Search for the cell housing the specified text and yield its (x, y) center coordinate. 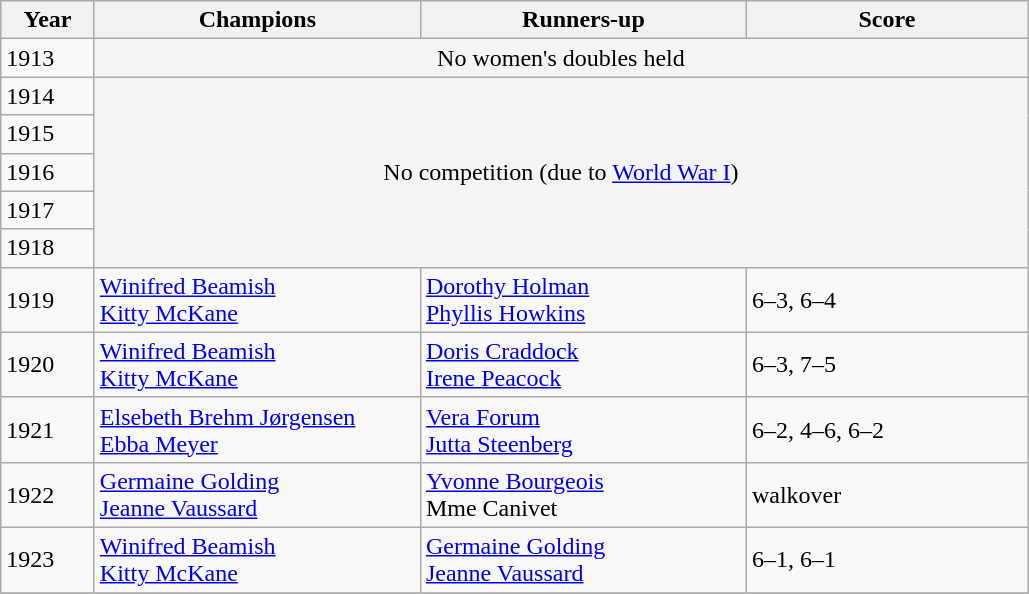
1922 (48, 494)
1915 (48, 134)
1920 (48, 364)
Champions (257, 20)
6–3, 7–5 (886, 364)
No competition (due to World War I) (560, 172)
Year (48, 20)
1913 (48, 58)
1914 (48, 96)
1923 (48, 560)
1917 (48, 210)
1921 (48, 430)
Yvonne Bourgeois Mme Canivet (583, 494)
6–1, 6–1 (886, 560)
6–2, 4–6, 6–2 (886, 430)
Dorothy Holman Phyllis Howkins (583, 300)
walkover (886, 494)
Elsebeth Brehm Jørgensen Ebba Meyer (257, 430)
No women's doubles held (560, 58)
1918 (48, 248)
Doris Craddock Irene Peacock (583, 364)
Runners-up (583, 20)
1916 (48, 172)
1919 (48, 300)
Score (886, 20)
6–3, 6–4 (886, 300)
Vera Forum Jutta Steenberg (583, 430)
